Determine the [X, Y] coordinate at the center of the cell enclosing the given text.  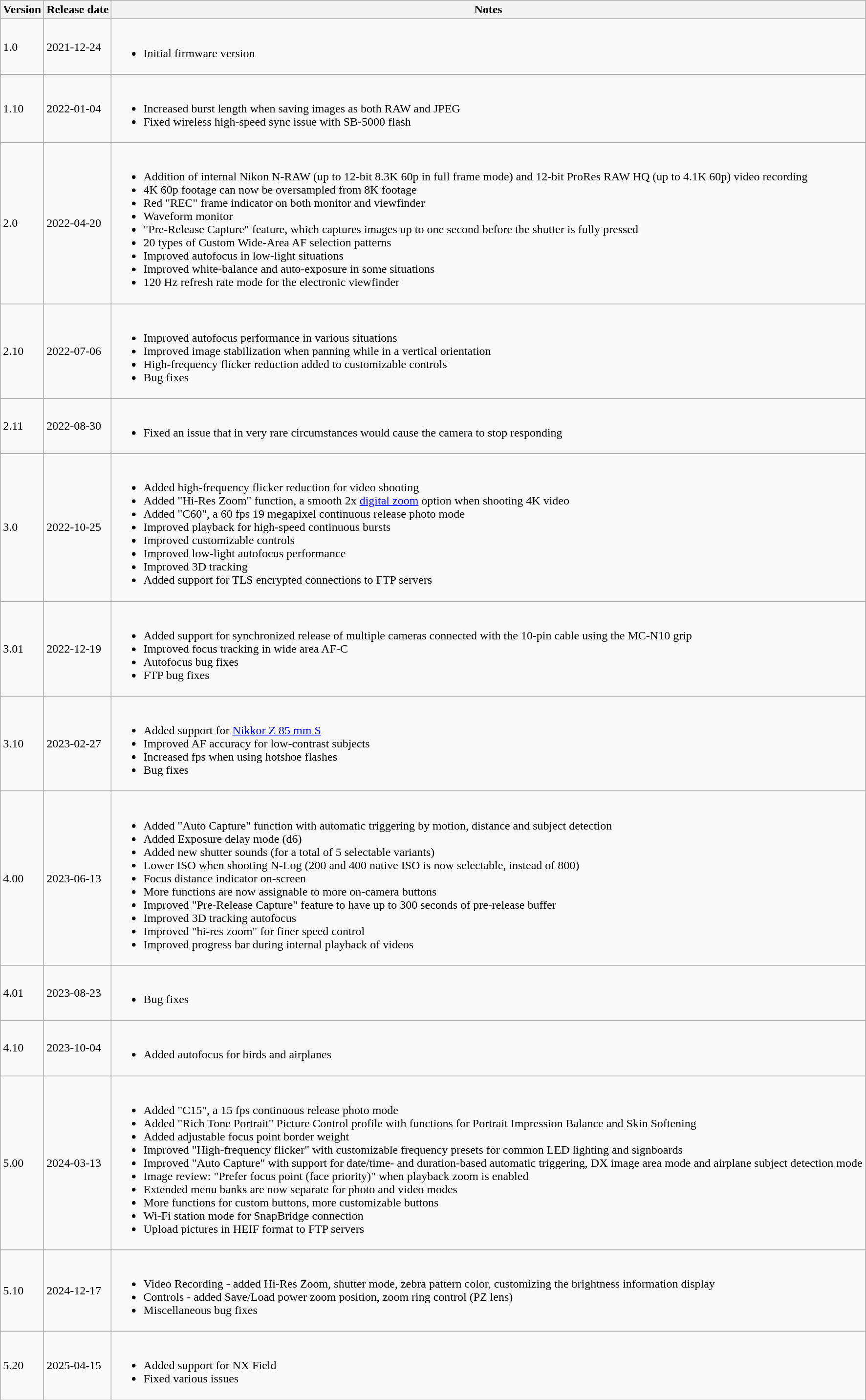
1.10 [22, 109]
Increased burst length when saving images as both RAW and JPEGFixed wireless high-speed sync issue with SB-5000 flash [488, 109]
2021-12-24 [78, 47]
4.10 [22, 1048]
4.00 [22, 878]
5.10 [22, 1291]
2022-10-25 [78, 527]
3.01 [22, 649]
Bug fixes [488, 992]
3.0 [22, 527]
Added autofocus for birds and airplanes [488, 1048]
Fixed an issue that in very rare circumstances would cause the camera to stop responding [488, 426]
2.10 [22, 351]
Added support for Nikkor Z 85 mm SImproved AF accuracy for low-contrast subjectsIncreased fps when using hotshoe flashesBug fixes [488, 744]
2022-12-19 [78, 649]
2025-04-15 [78, 1366]
2.11 [22, 426]
4.01 [22, 992]
Version [22, 10]
2022-01-04 [78, 109]
Release date [78, 10]
2022-07-06 [78, 351]
2.0 [22, 223]
Added support for NX FieldFixed various issues [488, 1366]
Notes [488, 10]
1.0 [22, 47]
3.10 [22, 744]
2024-03-13 [78, 1162]
2023-10-04 [78, 1048]
2022-08-30 [78, 426]
2022-04-20 [78, 223]
2023-08-23 [78, 992]
Initial firmware version [488, 47]
2024-12-17 [78, 1291]
5.20 [22, 1366]
2023-06-13 [78, 878]
5.00 [22, 1162]
2023-02-27 [78, 744]
